Locate the cell with the specified text and output its (x, y) center coordinate. 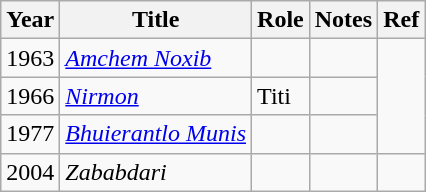
Role (281, 20)
Title (156, 20)
Titi (281, 96)
2004 (30, 172)
Amchem Noxib (156, 58)
Ref (402, 20)
Nirmon (156, 96)
1963 (30, 58)
Zababdari (156, 172)
1977 (30, 134)
Notes (343, 20)
1966 (30, 96)
Year (30, 20)
Bhuierantlo Munis (156, 134)
